Provide the [x, y] coordinate of the cell's center where the given text is located.  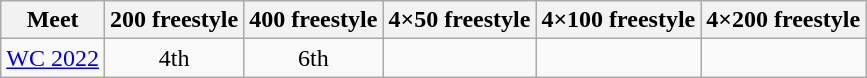
400 freestyle [314, 20]
Meet [53, 20]
4×100 freestyle [618, 20]
200 freestyle [174, 20]
4th [174, 58]
WC 2022 [53, 58]
4×200 freestyle [784, 20]
6th [314, 58]
4×50 freestyle [460, 20]
